Provide the [x, y] coordinate of the cell's center where the given text is located.  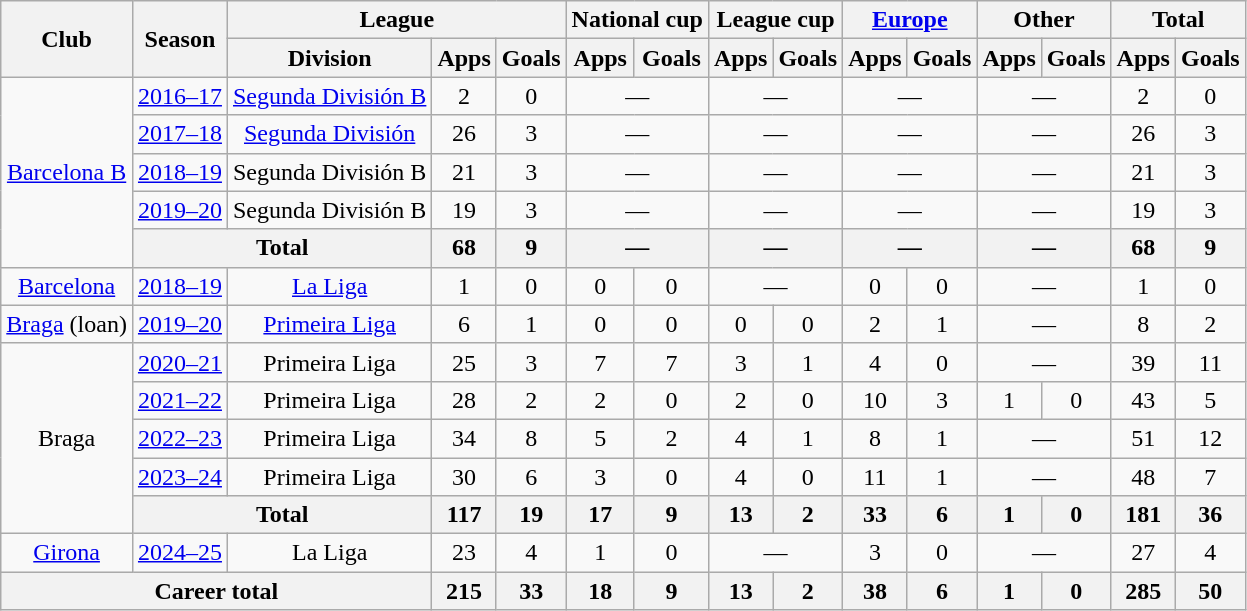
Career total [216, 591]
2024–25 [180, 553]
28 [464, 400]
18 [600, 591]
Braga [67, 438]
43 [1143, 400]
27 [1143, 553]
2023–24 [180, 477]
Segunda División [329, 134]
Barcelona [67, 286]
Braga (loan) [67, 324]
48 [1143, 477]
2017–18 [180, 134]
30 [464, 477]
34 [464, 438]
2020–21 [180, 362]
36 [1210, 515]
Season [180, 39]
Europe [910, 20]
Girona [67, 553]
Barcelona B [67, 172]
285 [1143, 591]
25 [464, 362]
2021–22 [180, 400]
League [396, 20]
2022–23 [180, 438]
23 [464, 553]
50 [1210, 591]
Club [67, 39]
12 [1210, 438]
10 [875, 400]
Other [1044, 20]
181 [1143, 515]
Division [329, 58]
17 [600, 515]
51 [1143, 438]
215 [464, 591]
League cup [775, 20]
117 [464, 515]
2016–17 [180, 96]
38 [875, 591]
39 [1143, 362]
National cup [637, 20]
